Provide the (x, y) coordinate of the cell's center where the given text is located.  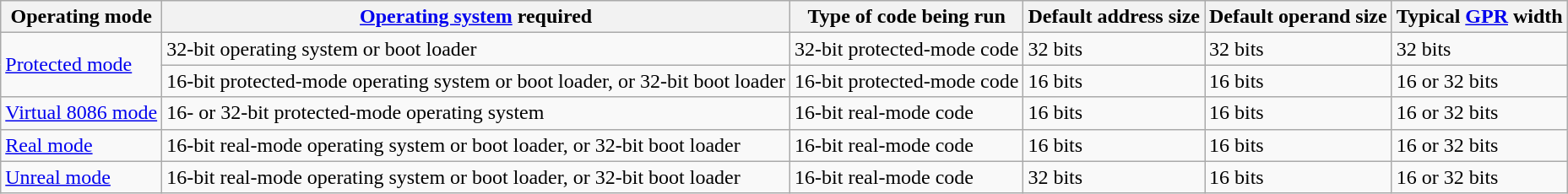
32-bit protected-mode code (907, 49)
Operating system required (476, 17)
32-bit operating system or boot loader (476, 49)
16-bit protected-mode operating system or boot loader, or 32-bit boot loader (476, 81)
Default operand size (1298, 17)
Virtual 8086 mode (81, 113)
Default address size (1115, 17)
Typical GPR width (1479, 17)
16-bit protected-mode code (907, 81)
16- or 32-bit protected-mode operating system (476, 113)
Unreal mode (81, 177)
Operating mode (81, 17)
Type of code being run (907, 17)
Protected mode (81, 65)
Real mode (81, 145)
